Provide the (x, y) coordinate of the cell's center where the given text is located.  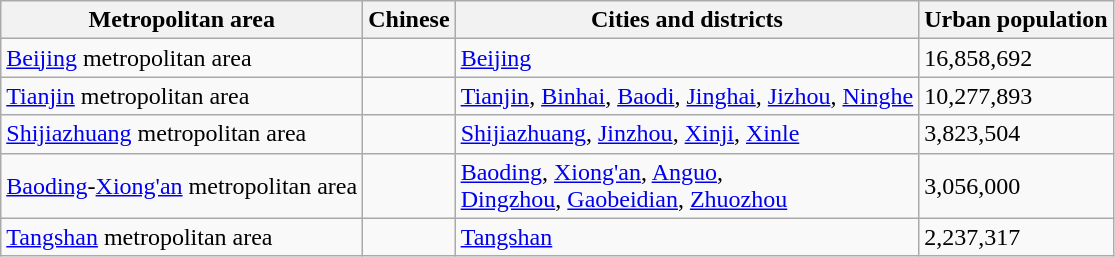
3,056,000 (1016, 186)
16,858,692 (1016, 58)
Beijing (687, 58)
Chinese (409, 20)
Beijing metropolitan area (182, 58)
Urban population (1016, 20)
Baoding-Xiong'an metropolitan area (182, 186)
Shijiazhuang, Jinzhou, Xinji, Xinle (687, 134)
2,237,317 (1016, 237)
Metropolitan area (182, 20)
Tangshan (687, 237)
Baoding, Xiong'an, Anguo,Dingzhou, Gaobeidian, Zhuozhou (687, 186)
Tangshan metropolitan area (182, 237)
Cities and districts (687, 20)
10,277,893 (1016, 96)
3,823,504 (1016, 134)
Tianjin metropolitan area (182, 96)
Tianjin, Binhai, Baodi, Jinghai, Jizhou, Ninghe (687, 96)
Shijiazhuang metropolitan area (182, 134)
